Scan for the cell matching the given text and deliver its [x, y] coordinate at center. 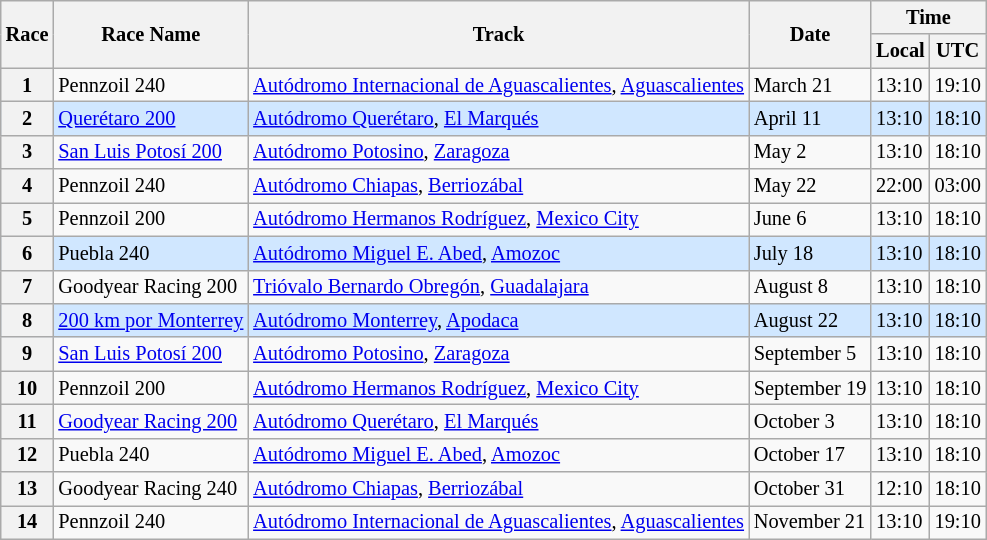
Goodyear Racing 240 [150, 489]
October 31 [810, 489]
11 [28, 421]
UTC [958, 51]
3 [28, 152]
14 [28, 522]
May 22 [810, 186]
Autódromo Monterrey, Apodaca [498, 320]
Date [810, 34]
Local [900, 51]
5 [28, 219]
June 6 [810, 219]
October 3 [810, 421]
10 [28, 388]
1 [28, 85]
Time [928, 17]
13 [28, 489]
August 8 [810, 287]
November 21 [810, 522]
April 11 [810, 118]
Querétaro 200 [150, 118]
May 2 [810, 152]
March 21 [810, 85]
22:00 [900, 186]
September 19 [810, 388]
September 5 [810, 354]
Race [28, 34]
July 18 [810, 253]
Track [498, 34]
8 [28, 320]
12 [28, 455]
October 17 [810, 455]
9 [28, 354]
200 km por Monterrey [150, 320]
7 [28, 287]
Race Name [150, 34]
03:00 [958, 186]
Trióvalo Bernardo Obregón, Guadalajara [498, 287]
12:10 [900, 489]
August 22 [810, 320]
4 [28, 186]
6 [28, 253]
2 [28, 118]
